Return the (X, Y) coordinate for the center point of the cell that contains the specified text.  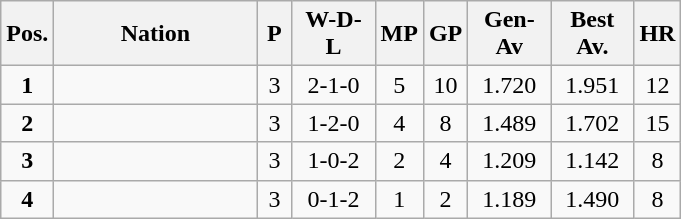
1.720 (510, 85)
GP (445, 34)
12 (658, 85)
P (274, 34)
1.489 (510, 123)
MP (399, 34)
1.490 (592, 199)
Pos. (28, 34)
10 (445, 85)
1-2-0 (334, 123)
1-0-2 (334, 161)
Best Av. (592, 34)
2-1-0 (334, 85)
5 (399, 85)
0-1-2 (334, 199)
1.951 (592, 85)
1.702 (592, 123)
15 (658, 123)
HR (658, 34)
1.189 (510, 199)
W-D-L (334, 34)
1.142 (592, 161)
Gen-Av (510, 34)
1.209 (510, 161)
Nation (156, 34)
